Search for the cell housing the specified text and yield its [x, y] center coordinate. 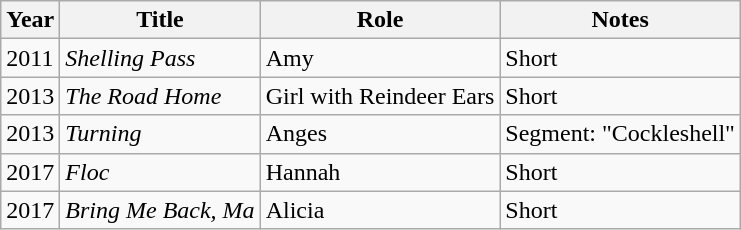
Turning [160, 134]
Role [380, 20]
2011 [30, 58]
Amy [380, 58]
Anges [380, 134]
Segment: "Cockleshell" [620, 134]
Shelling Pass [160, 58]
Hannah [380, 172]
Girl with Reindeer Ears [380, 96]
Floc [160, 172]
Bring Me Back, Ma [160, 210]
Alicia [380, 210]
Title [160, 20]
Year [30, 20]
The Road Home [160, 96]
Notes [620, 20]
